Find where the given text appears and provide that cell's center as (X, Y) coordinate. 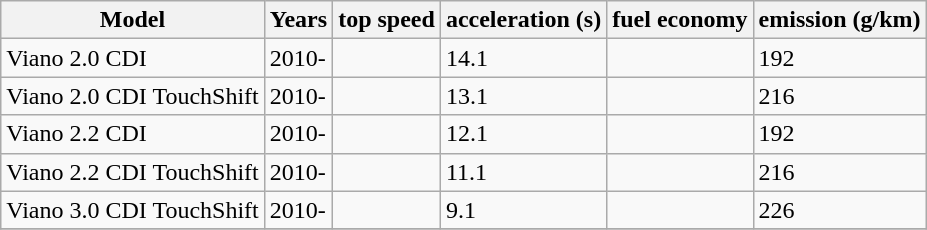
Viano 2.0 CDI (132, 58)
Viano 2.0 CDI TouchShift (132, 96)
12.1 (523, 134)
emission (g/km) (840, 20)
11.1 (523, 172)
acceleration (s) (523, 20)
fuel economy (680, 20)
Viano 2.2 CDI (132, 134)
Viano 3.0 CDI TouchShift (132, 210)
14.1 (523, 58)
9.1 (523, 210)
Viano 2.2 CDI TouchShift (132, 172)
top speed (387, 20)
Years (298, 20)
13.1 (523, 96)
226 (840, 210)
Model (132, 20)
